Scan for the cell matching the given text and deliver its (x, y) coordinate at center. 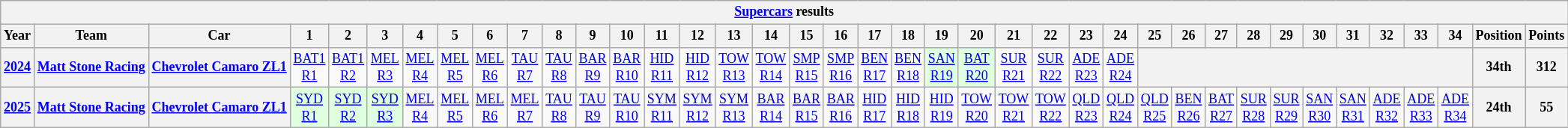
Supercars results (784, 12)
SYDR1 (309, 108)
9 (593, 36)
QLDR23 (1086, 108)
17 (875, 36)
TOWR13 (734, 67)
ADER34 (1456, 108)
Team (91, 36)
27 (1221, 36)
BARR14 (770, 108)
14 (770, 36)
33 (1421, 36)
34th (1498, 67)
32 (1387, 36)
16 (841, 36)
SANR31 (1353, 108)
TAUR7 (524, 67)
30 (1320, 36)
HIDR12 (697, 67)
28 (1253, 36)
7 (524, 36)
3 (385, 36)
SYMR13 (734, 108)
23 (1086, 36)
4 (420, 36)
34 (1456, 36)
18 (908, 36)
SURR29 (1286, 108)
ADER32 (1387, 108)
31 (1353, 36)
Year (18, 36)
8 (559, 36)
24th (1498, 108)
24 (1121, 36)
BAT1R2 (348, 67)
22 (1050, 36)
20 (977, 36)
ADER23 (1086, 67)
13 (734, 36)
SYDR3 (385, 108)
1 (309, 36)
Car (219, 36)
HIDR19 (941, 108)
TAUR9 (593, 108)
5 (455, 36)
12 (697, 36)
11 (662, 36)
2 (348, 36)
SYDR2 (348, 108)
SYMR12 (697, 108)
HIDR17 (875, 108)
SURR22 (1050, 67)
ADER33 (1421, 108)
BENR26 (1188, 108)
QLDR25 (1154, 108)
TOWR22 (1050, 108)
2024 (18, 67)
55 (1546, 108)
MELR3 (385, 67)
15 (807, 36)
TOWR14 (770, 67)
BARR9 (593, 67)
BATR20 (977, 67)
312 (1546, 67)
ADER24 (1121, 67)
TAUR10 (627, 108)
19 (941, 36)
29 (1286, 36)
SANR19 (941, 67)
BARR15 (807, 108)
SYMR11 (662, 108)
SURR21 (1013, 67)
6 (490, 36)
SMPR15 (807, 67)
BARR16 (841, 108)
SURR28 (1253, 108)
25 (1154, 36)
Points (1546, 36)
HIDR11 (662, 67)
MELR7 (524, 108)
Position (1498, 36)
BENR18 (908, 67)
2025 (18, 108)
BATR27 (1221, 108)
10 (627, 36)
HIDR18 (908, 108)
TOWR20 (977, 108)
QLDR24 (1121, 108)
SANR30 (1320, 108)
BAT1R1 (309, 67)
TOWR21 (1013, 108)
BENR17 (875, 67)
SMPR16 (841, 67)
26 (1188, 36)
21 (1013, 36)
BARR10 (627, 67)
